Capture the cell that displays the provided text and extract its (x, y) central coordinate. 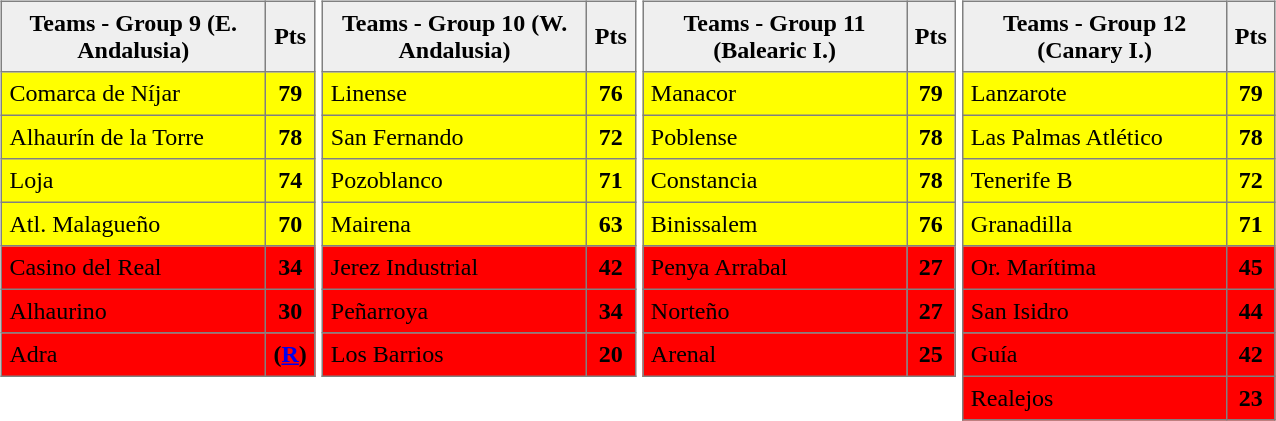
Loja (133, 181)
Alhaurín de la Torre (133, 137)
Teams - Group 11 (Balearic I.) (775, 36)
23 (1251, 398)
Norteño (775, 311)
Adra (133, 355)
Peñarroya (455, 311)
San Isidro (1095, 311)
Tenerife B (1095, 181)
Pozoblanco (455, 181)
70 (290, 224)
San Fernando (455, 137)
Binissalem (775, 224)
Teams - Group 10 (W. Andalusia) (455, 36)
Teams - Group 12 (Canary I.) (1095, 36)
Manacor (775, 94)
74 (290, 181)
Alhaurino (133, 311)
44 (1251, 311)
Poblense (775, 137)
(R) (290, 355)
Linense (455, 94)
Las Palmas Atlético (1095, 137)
Or. Marítima (1095, 268)
25 (931, 355)
Guía (1095, 355)
Realejos (1095, 398)
Granadilla (1095, 224)
Los Barrios (455, 355)
45 (1251, 268)
Penya Arrabal (775, 268)
Mairena (455, 224)
Atl. Malagueño (133, 224)
30 (290, 311)
Lanzarote (1095, 94)
20 (611, 355)
Casino del Real (133, 268)
Constancia (775, 181)
Jerez Industrial (455, 268)
Arenal (775, 355)
Comarca de Níjar (133, 94)
Teams - Group 9 (E. Andalusia) (133, 36)
63 (611, 224)
